For the text-containing cell, return its midpoint in [x, y] coordinate format. 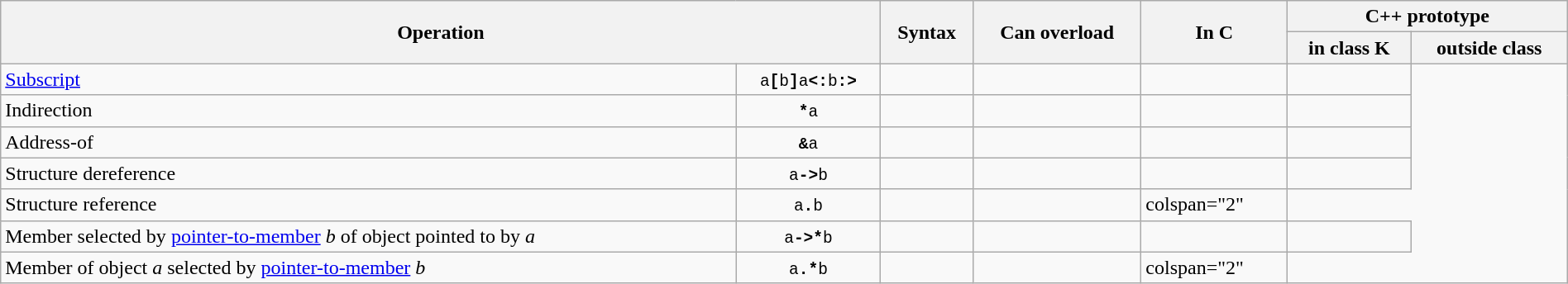
Operation [441, 32]
Address-of [369, 142]
Structure dereference [369, 173]
In C [1214, 32]
a->*b [809, 236]
a.*b [809, 267]
*a [809, 111]
&a [809, 142]
a->b [809, 173]
Indirection [369, 111]
C++ prototype [1427, 17]
in class K [1350, 48]
Member of object a selected by pointer-to-member b [369, 267]
Subscript [369, 79]
outside class [1489, 48]
Syntax [927, 32]
Structure reference [369, 205]
a[b]a<:b:> [809, 79]
Member selected by pointer-to-member b of object pointed to by a [369, 236]
a.b [809, 205]
Can overload [1057, 32]
